Find where the given text appears and provide that cell's center as (X, Y) coordinate. 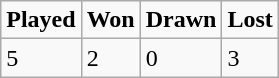
Played (41, 20)
Lost (250, 20)
Drawn (181, 20)
5 (41, 58)
2 (110, 58)
3 (250, 58)
0 (181, 58)
Won (110, 20)
